Extract the (X, Y) coordinate from the center of the cell holding the provided text.  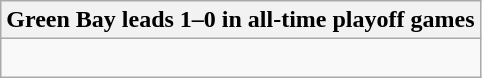
Green Bay leads 1–0 in all-time playoff games (240, 20)
